Provide the [X, Y] coordinate of the cell's center where the given text is located.  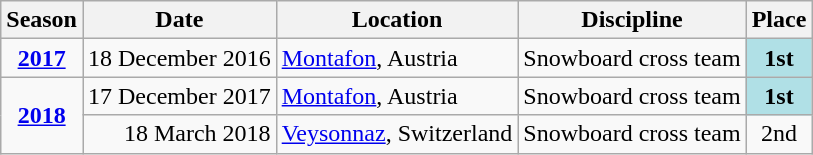
2018 [42, 115]
18 December 2016 [179, 58]
Date [179, 20]
18 March 2018 [179, 134]
Discipline [632, 20]
17 December 2017 [179, 96]
Veysonnaz, Switzerland [397, 134]
Season [42, 20]
2017 [42, 58]
Location [397, 20]
Place [779, 20]
2nd [779, 134]
